Detect which cell encompasses the target text, then output its (x, y) center coordinate. 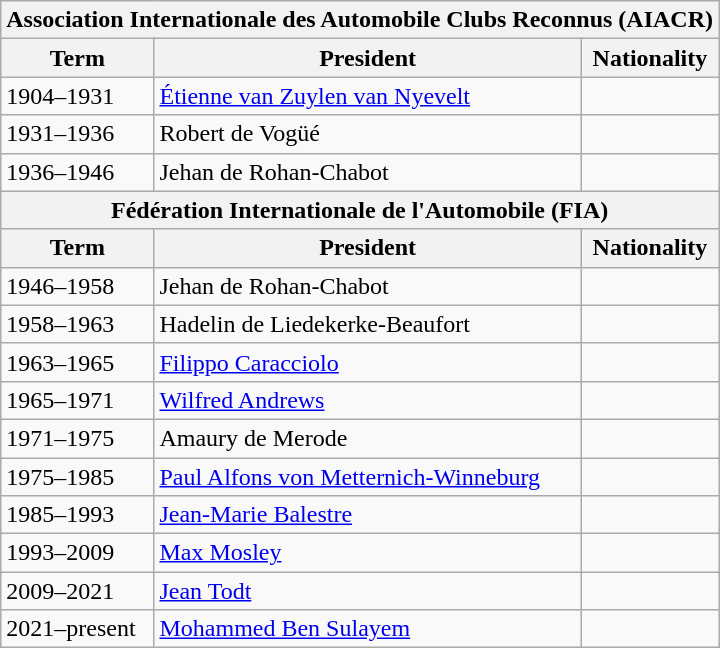
Étienne van Zuylen van Nyevelt (368, 96)
1946–1958 (78, 286)
1931–1936 (78, 134)
Wilfred Andrews (368, 400)
1936–1946 (78, 172)
1993–2009 (78, 553)
2021–present (78, 629)
1975–1985 (78, 477)
Fédération Internationale de l'Automobile (FIA) (360, 210)
Jean-Marie Balestre (368, 515)
Hadelin de Liedekerke-Beaufort (368, 324)
Association Internationale des Automobile Clubs Reconnus (AIACR) (360, 20)
1904–1931 (78, 96)
2009–2021 (78, 591)
1965–1971 (78, 400)
Mohammed Ben Sulayem (368, 629)
Robert de Vogüé (368, 134)
Paul Alfons von Metternich-Winneburg (368, 477)
Max Mosley (368, 553)
Amaury de Merode (368, 438)
1958–1963 (78, 324)
Jean Todt (368, 591)
1985–1993 (78, 515)
1971–1975 (78, 438)
1963–1965 (78, 362)
Filippo Caracciolo (368, 362)
